Locate the cell with the specified text and output its [x, y] center coordinate. 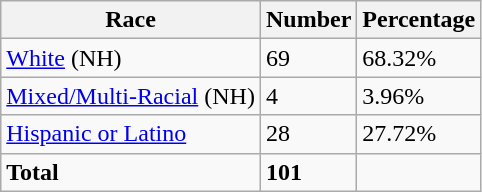
69 [308, 58]
Mixed/Multi-Racial (NH) [131, 96]
Percentage [419, 20]
4 [308, 96]
Race [131, 20]
3.96% [419, 96]
Number [308, 20]
White (NH) [131, 58]
101 [308, 172]
27.72% [419, 134]
Total [131, 172]
28 [308, 134]
68.32% [419, 58]
Hispanic or Latino [131, 134]
